Detect which cell encompasses the target text, then output its (X, Y) center coordinate. 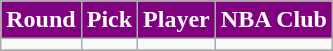
NBA Club (274, 20)
Pick (109, 20)
Player (177, 20)
Round (41, 20)
